Pinpoint the cell where the given text exists, returning its [X, Y] midpoint coordinate. 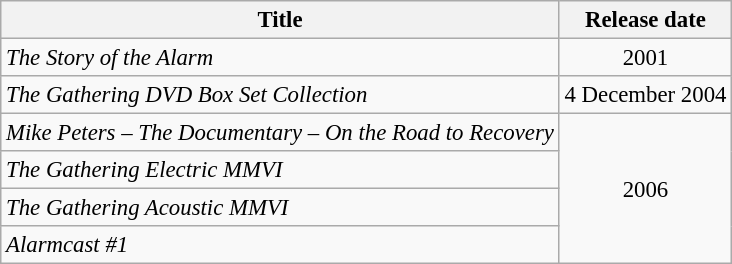
4 December 2004 [646, 95]
Title [280, 20]
2006 [646, 189]
Alarmcast #1 [280, 245]
The Story of the Alarm [280, 58]
The Gathering Electric MMVI [280, 170]
The Gathering Acoustic MMVI [280, 208]
2001 [646, 58]
Mike Peters – The Documentary – On the Road to Recovery [280, 133]
The Gathering DVD Box Set Collection [280, 95]
Release date [646, 20]
